Extract the [x, y] coordinate from the center of the cell holding the provided text.  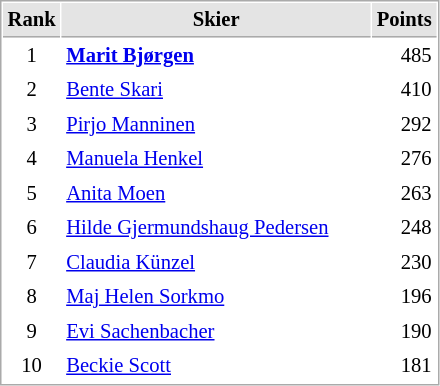
292 [404, 124]
181 [404, 366]
Beckie Scott [216, 366]
263 [404, 194]
Hilde Gjermundshaug Pedersen [216, 228]
5 [32, 194]
276 [404, 158]
2 [32, 90]
8 [32, 296]
Rank [32, 20]
410 [404, 90]
Skier [216, 20]
248 [404, 228]
Anita Moen [216, 194]
190 [404, 332]
Bente Skari [216, 90]
Claudia Künzel [216, 262]
6 [32, 228]
Points [404, 20]
230 [404, 262]
9 [32, 332]
1 [32, 56]
Marit Bjørgen [216, 56]
485 [404, 56]
3 [32, 124]
7 [32, 262]
Manuela Henkel [216, 158]
Evi Sachenbacher [216, 332]
196 [404, 296]
Pirjo Manninen [216, 124]
10 [32, 366]
Maj Helen Sorkmo [216, 296]
4 [32, 158]
